Return [x, y] of the center of cell containing provided text 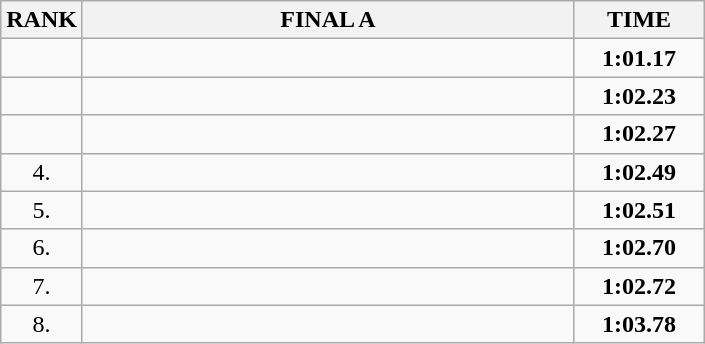
8. [42, 324]
1:02.49 [640, 172]
1:02.70 [640, 248]
7. [42, 286]
FINAL A [328, 20]
1:02.51 [640, 210]
5. [42, 210]
TIME [640, 20]
1:03.78 [640, 324]
1:01.17 [640, 58]
1:02.27 [640, 134]
1:02.23 [640, 96]
1:02.72 [640, 286]
4. [42, 172]
6. [42, 248]
RANK [42, 20]
